For the text-containing cell, return its midpoint in [X, Y] coordinate format. 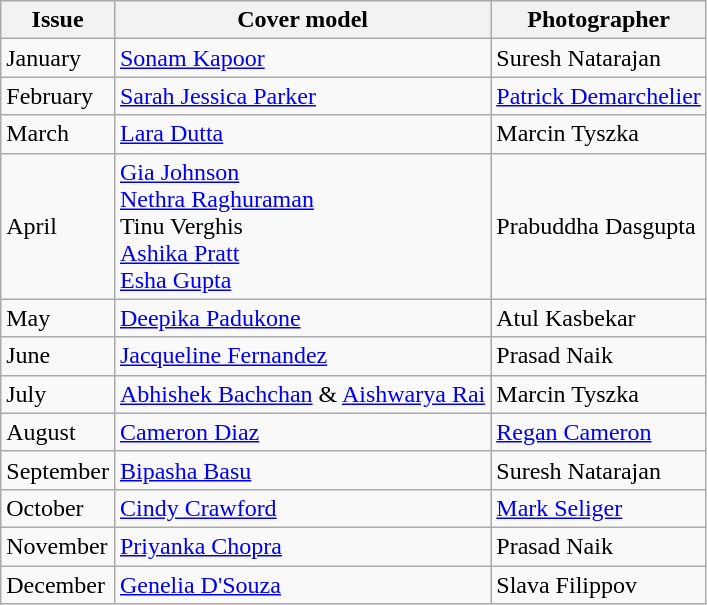
April [58, 226]
Photographer [599, 20]
Patrick Demarchelier [599, 96]
Issue [58, 20]
September [58, 470]
Genelia D'Souza [302, 585]
Regan Cameron [599, 432]
Atul Kasbekar [599, 318]
Slava Filippov [599, 585]
February [58, 96]
March [58, 134]
November [58, 546]
Deepika Padukone [302, 318]
June [58, 356]
Gia JohnsonNethra Raghuraman Tinu Verghis Ashika PrattEsha Gupta [302, 226]
Cover model [302, 20]
Abhishek Bachchan & Aishwarya Rai [302, 394]
Jacqueline Fernandez [302, 356]
Lara Dutta [302, 134]
December [58, 585]
Mark Seliger [599, 508]
Bipasha Basu [302, 470]
October [58, 508]
May [58, 318]
January [58, 58]
Priyanka Chopra [302, 546]
Sonam Kapoor [302, 58]
Sarah Jessica Parker [302, 96]
Prabuddha Dasgupta [599, 226]
July [58, 394]
August [58, 432]
Cameron Diaz [302, 432]
Cindy Crawford [302, 508]
